Return (X, Y) of the center of cell containing provided text 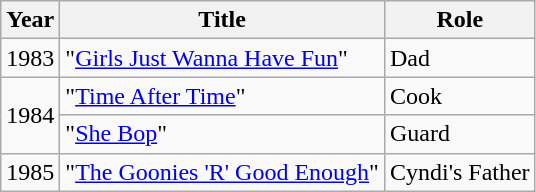
Role (460, 20)
Cook (460, 96)
"She Bop" (222, 134)
1984 (30, 115)
1983 (30, 58)
"Time After Time" (222, 96)
Cyndi's Father (460, 172)
Year (30, 20)
1985 (30, 172)
Title (222, 20)
"Girls Just Wanna Have Fun" (222, 58)
Dad (460, 58)
"The Goonies 'R' Good Enough" (222, 172)
Guard (460, 134)
